Pinpoint the cell where the given text exists, returning its (x, y) midpoint coordinate. 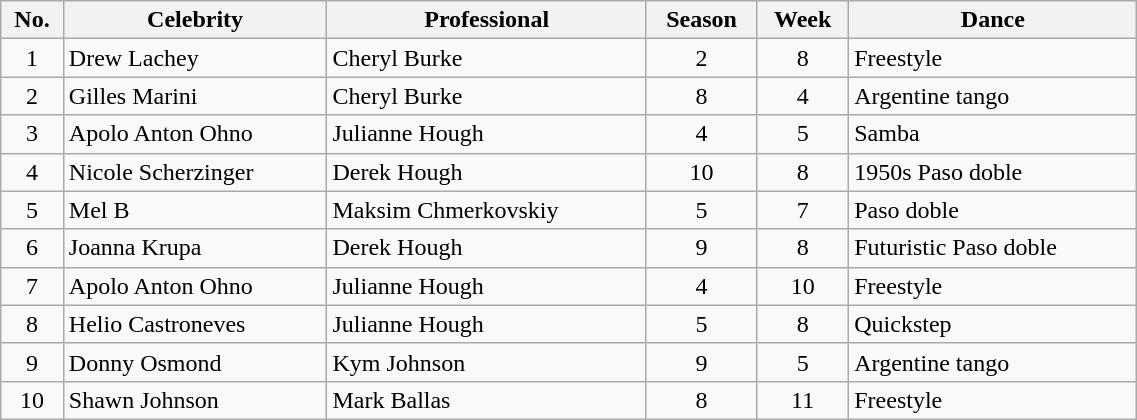
Futuristic Paso doble (993, 248)
Kym Johnson (486, 362)
Quickstep (993, 324)
1950s Paso doble (993, 172)
Paso doble (993, 210)
No. (32, 20)
Mel B (195, 210)
Joanna Krupa (195, 248)
Professional (486, 20)
Week (803, 20)
Nicole Scherzinger (195, 172)
1 (32, 58)
Drew Lachey (195, 58)
3 (32, 134)
Samba (993, 134)
Donny Osmond (195, 362)
Maksim Chmerkovskiy (486, 210)
Dance (993, 20)
Season (701, 20)
11 (803, 400)
Mark Ballas (486, 400)
Helio Castroneves (195, 324)
Gilles Marini (195, 96)
Shawn Johnson (195, 400)
6 (32, 248)
Celebrity (195, 20)
